From the cell containing the given text, extract its center point as [x, y] coordinate. 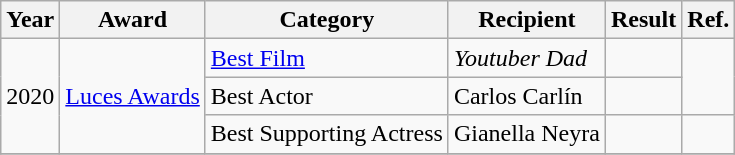
Youtuber Dad [526, 58]
Year [30, 20]
Carlos Carlín [526, 96]
Category [326, 20]
Best Supporting Actress [326, 134]
Result [643, 20]
Gianella Neyra [526, 134]
Best Film [326, 58]
Best Actor [326, 96]
Luces Awards [133, 96]
Award [133, 20]
2020 [30, 96]
Recipient [526, 20]
Ref. [708, 20]
